Return (x, y) of the center of cell containing provided text 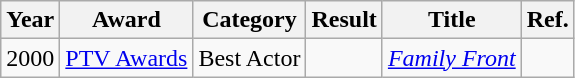
Best Actor (250, 58)
2000 (30, 58)
Result (344, 20)
Category (250, 20)
Title (452, 20)
Family Front (452, 58)
PTV Awards (126, 58)
Award (126, 20)
Year (30, 20)
Ref. (548, 20)
